From the cell containing the given text, extract its center point as (X, Y) coordinate. 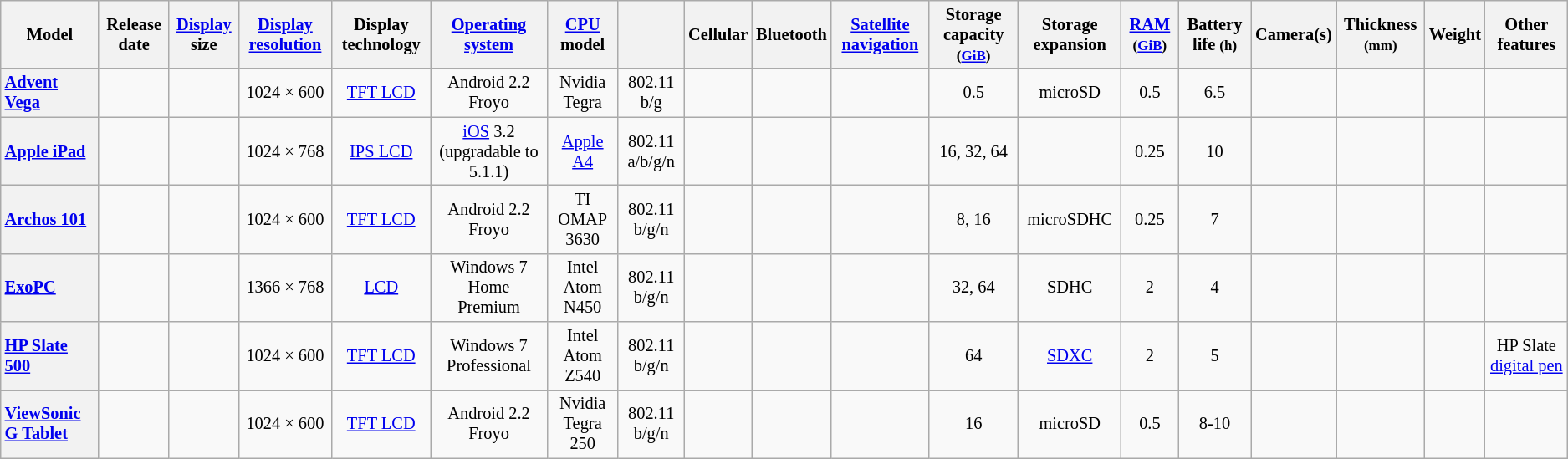
Storage capacity (GiB) (973, 34)
ViewSonic G Tablet (50, 424)
1366 × 768 (284, 288)
Display size (204, 34)
1024 × 768 (284, 151)
5 (1214, 356)
Satellite navigation (880, 34)
TI OMAP 3630 (582, 219)
Advent Vega (50, 93)
SDXC (1069, 356)
16, 32, 64 (973, 151)
Camera(s) (1293, 34)
Storage expansion (1069, 34)
10 (1214, 151)
32, 64 (973, 288)
Intel Atom N450 (582, 288)
Nvidia Tegra (582, 93)
64 (973, 356)
HP Slate 500 (50, 356)
Nvidia Tegra 250 (582, 424)
4 (1214, 288)
Release date (134, 34)
8-10 (1214, 424)
Model (50, 34)
Bluetooth (791, 34)
6.5 (1214, 93)
SDHC (1069, 288)
Battery life (h) (1214, 34)
IPS LCD (381, 151)
Display resolution (284, 34)
Operating system (488, 34)
CPU model (582, 34)
LCD (381, 288)
802.11 b/g (651, 93)
Display technology (381, 34)
802.11 a/b/g/n (651, 151)
Archos 101 (50, 219)
microSDHC (1069, 219)
Windows 7 Home Premium (488, 288)
16 (973, 424)
HP Slate digital pen (1527, 356)
8, 16 (973, 219)
Thickness (mm) (1381, 34)
Weight (1455, 34)
Apple A4 (582, 151)
Intel Atom Z540 (582, 356)
ExoPC (50, 288)
Other features (1527, 34)
7 (1214, 219)
Windows 7 Professional (488, 356)
Cellular (718, 34)
Apple iPad (50, 151)
iOS 3.2 (upgradable to 5.1.1) (488, 151)
RAM (GiB) (1150, 34)
